Search for the cell housing the specified text and yield its (X, Y) center coordinate. 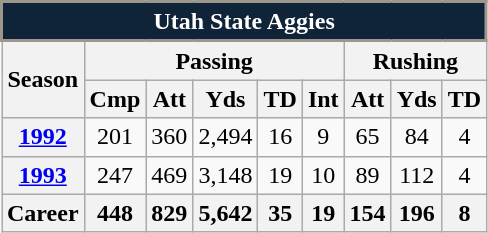
3,148 (226, 175)
5,642 (226, 213)
2,494 (226, 137)
Season (44, 80)
154 (368, 213)
10 (323, 175)
8 (464, 213)
Cmp (115, 99)
35 (280, 213)
Utah State Aggies (244, 22)
1993 (44, 175)
112 (416, 175)
469 (170, 175)
Career (44, 213)
89 (368, 175)
196 (416, 213)
448 (115, 213)
Passing (214, 60)
Int (323, 99)
16 (280, 137)
84 (416, 137)
829 (170, 213)
9 (323, 137)
Rushing (416, 60)
247 (115, 175)
360 (170, 137)
1992 (44, 137)
65 (368, 137)
201 (115, 137)
